Return (x, y) of the center of cell containing provided text 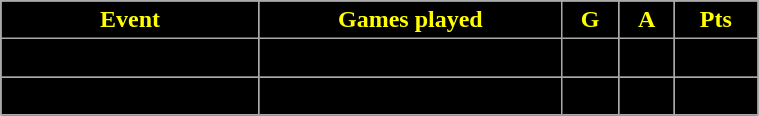
2000 Worlds (130, 58)
Games played (410, 20)
G (590, 20)
A (646, 20)
Event (130, 20)
2001 Worlds (130, 96)
Pts (716, 20)
